Output the [x, y] coordinate of the center of the cell containing the given text.  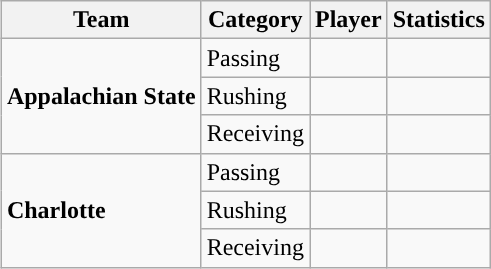
Statistics [438, 20]
Charlotte [101, 210]
Category [255, 20]
Appalachian State [101, 96]
Team [101, 20]
Player [349, 20]
